Scan for the cell matching the given text and deliver its (x, y) coordinate at center. 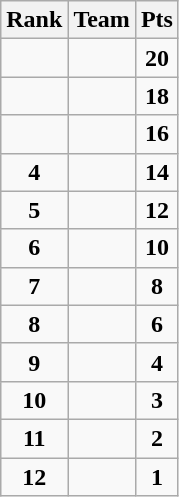
1 (156, 477)
14 (156, 172)
Pts (156, 20)
9 (34, 362)
5 (34, 210)
3 (156, 400)
7 (34, 286)
11 (34, 438)
2 (156, 438)
Rank (34, 20)
16 (156, 134)
20 (156, 58)
18 (156, 96)
Team (102, 20)
